Determine the [x, y] coordinate at the center of the cell enclosing the given text.  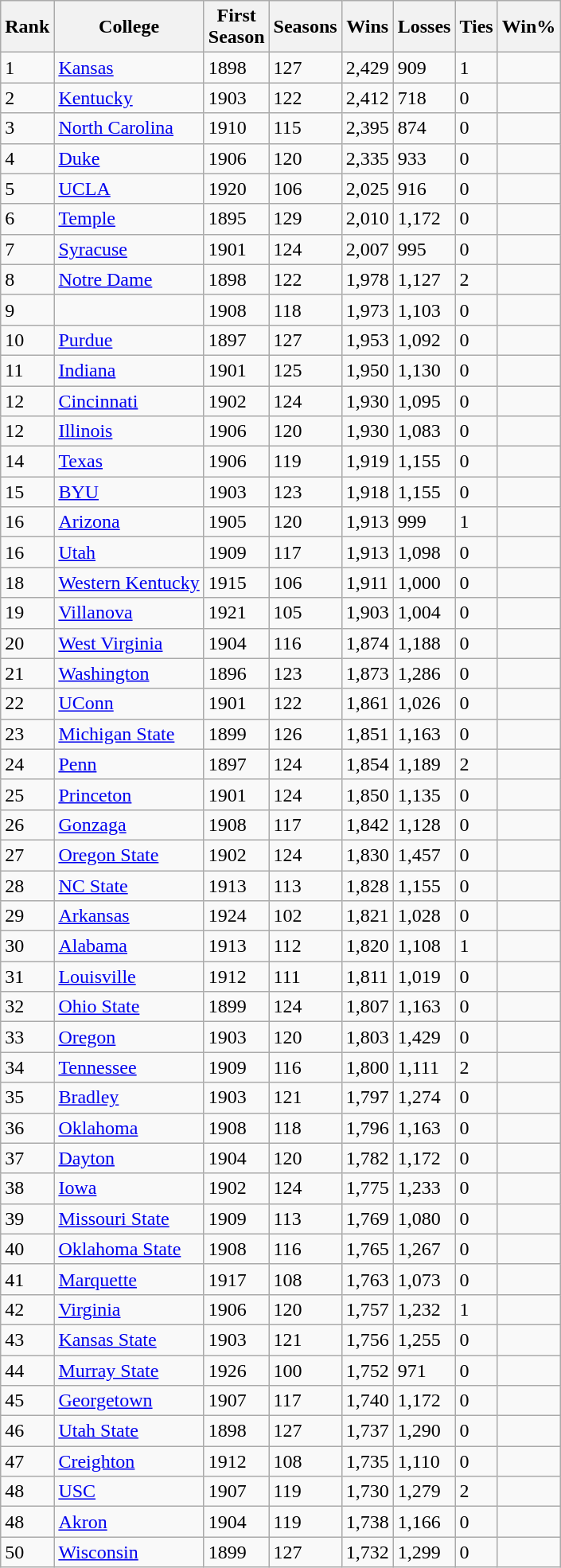
19 [27, 613]
50 [27, 1552]
1905 [236, 522]
1,861 [368, 704]
1,730 [368, 1492]
1,756 [368, 1340]
1,111 [424, 1067]
1,299 [424, 1552]
College [129, 27]
9 [27, 310]
1,978 [368, 279]
1,874 [368, 643]
1,095 [424, 400]
45 [27, 1401]
39 [27, 1219]
1,232 [424, 1309]
14 [27, 462]
1,026 [424, 704]
1,765 [368, 1249]
1,092 [424, 340]
1,127 [424, 279]
27 [27, 855]
36 [27, 1128]
1,130 [424, 370]
Utah State [129, 1431]
1,274 [424, 1098]
1,098 [424, 552]
Kentucky [129, 98]
1,019 [424, 977]
24 [27, 764]
11 [27, 370]
1,807 [368, 1007]
10 [27, 340]
23 [27, 734]
2,025 [368, 189]
1,820 [368, 946]
718 [424, 98]
1,429 [424, 1037]
Michigan State [129, 734]
Purdue [129, 340]
40 [27, 1249]
1,080 [424, 1219]
Kansas [129, 68]
100 [306, 1370]
1,903 [368, 613]
1,457 [424, 855]
1,740 [368, 1401]
1,188 [424, 643]
Cincinnati [129, 400]
112 [306, 946]
1895 [236, 219]
Alabama [129, 946]
1,775 [368, 1188]
46 [27, 1431]
Penn [129, 764]
1,735 [368, 1461]
129 [306, 219]
7 [27, 249]
Indiana [129, 370]
1,004 [424, 613]
1,873 [368, 673]
Washington [129, 673]
1,950 [368, 370]
FirstSeason [236, 27]
Gonzaga [129, 825]
25 [27, 794]
37 [27, 1158]
1,763 [368, 1279]
Oklahoma [129, 1128]
Dayton [129, 1158]
UConn [129, 704]
1,028 [424, 916]
1,842 [368, 825]
126 [306, 734]
Oklahoma State [129, 1249]
Marquette [129, 1279]
Win% [528, 27]
995 [424, 249]
2,010 [368, 219]
1915 [236, 583]
2,412 [368, 98]
22 [27, 704]
West Virginia [129, 643]
1,732 [368, 1552]
Louisville [129, 977]
1,255 [424, 1340]
874 [424, 128]
1,286 [424, 673]
1,737 [368, 1431]
21 [27, 673]
20 [27, 643]
1,851 [368, 734]
1,108 [424, 946]
1,828 [368, 886]
1,110 [424, 1461]
1,083 [424, 431]
Seasons [306, 27]
44 [27, 1370]
38 [27, 1188]
115 [306, 128]
2,335 [368, 158]
8 [27, 279]
1,103 [424, 310]
1926 [236, 1370]
2,007 [368, 249]
Arkansas [129, 916]
Illinois [129, 431]
Creighton [129, 1461]
Oregon State [129, 855]
33 [27, 1037]
Villanova [129, 613]
NC State [129, 886]
Notre Dame [129, 279]
Wins [368, 27]
1,769 [368, 1219]
999 [424, 522]
USC [129, 1492]
1,811 [368, 977]
Wisconsin [129, 1552]
Duke [129, 158]
916 [424, 189]
Arizona [129, 522]
1,267 [424, 1249]
Oregon [129, 1037]
1,797 [368, 1098]
41 [27, 1279]
UCLA [129, 189]
1,854 [368, 764]
Bradley [129, 1098]
Ties [476, 27]
Western Kentucky [129, 583]
1,189 [424, 764]
1,953 [368, 340]
15 [27, 492]
1,803 [368, 1037]
125 [306, 370]
102 [306, 916]
28 [27, 886]
1924 [236, 916]
1910 [236, 128]
Princeton [129, 794]
909 [424, 68]
Kansas State [129, 1340]
1,830 [368, 855]
1917 [236, 1279]
4 [27, 158]
Akron [129, 1522]
30 [27, 946]
971 [424, 1370]
1,800 [368, 1067]
43 [27, 1340]
31 [27, 977]
Utah [129, 552]
105 [306, 613]
1,796 [368, 1128]
1,128 [424, 825]
1,290 [424, 1431]
Texas [129, 462]
1,233 [424, 1188]
5 [27, 189]
1,973 [368, 310]
2,429 [368, 68]
1,919 [368, 462]
34 [27, 1067]
111 [306, 977]
Missouri State [129, 1219]
1920 [236, 189]
1,918 [368, 492]
1921 [236, 613]
Ohio State [129, 1007]
1,782 [368, 1158]
1,757 [368, 1309]
1,738 [368, 1522]
North Carolina [129, 128]
1,000 [424, 583]
933 [424, 158]
1,911 [368, 583]
1,073 [424, 1279]
18 [27, 583]
Georgetown [129, 1401]
1,850 [368, 794]
1,166 [424, 1522]
Iowa [129, 1188]
32 [27, 1007]
Murray State [129, 1370]
1,752 [368, 1370]
42 [27, 1309]
1,821 [368, 916]
Rank [27, 27]
1,279 [424, 1492]
1,135 [424, 794]
Virginia [129, 1309]
Tennessee [129, 1067]
47 [27, 1461]
3 [27, 128]
Temple [129, 219]
35 [27, 1098]
BYU [129, 492]
Losses [424, 27]
26 [27, 825]
29 [27, 916]
6 [27, 219]
1896 [236, 673]
2,395 [368, 128]
Syracuse [129, 249]
